Extract the (x, y) coordinate from the center of the cell holding the provided text.  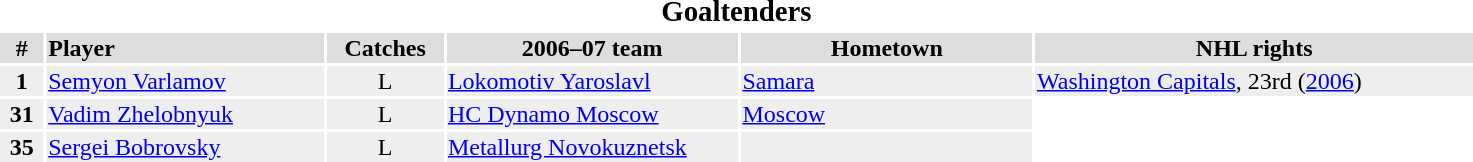
HC Dynamo Moscow (592, 114)
Moscow (887, 114)
Catches (386, 48)
NHL rights (1254, 48)
Sergei Bobrovsky (186, 147)
Washington Capitals, 23rd (2006) (1254, 81)
Player (186, 48)
Metallurg Novokuznetsk (592, 147)
2006–07 team (592, 48)
Hometown (887, 48)
Samara (887, 81)
# (22, 48)
Semyon Varlamov (186, 81)
31 (22, 114)
35 (22, 147)
Lokomotiv Yaroslavl (592, 81)
1 (22, 81)
Vadim Zhelobnyuk (186, 114)
